Return the [X, Y] coordinate for the center point of the cell that contains the specified text.  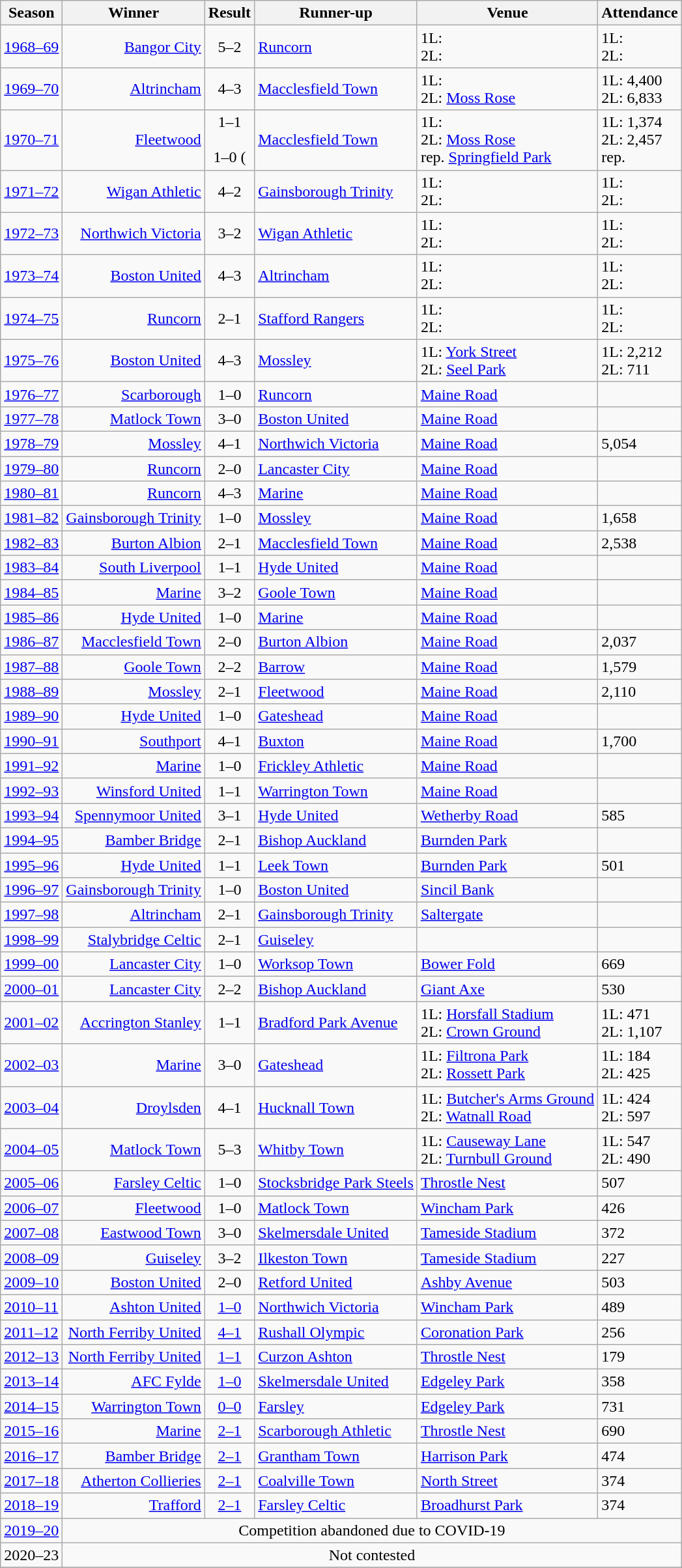
530 [640, 989]
1993–94 [31, 815]
Not contested [372, 1555]
Attendance [640, 13]
1991–92 [31, 766]
501 [640, 865]
1L: 2L: Moss Roserep. Springfield Park [507, 140]
1985–86 [31, 617]
2018–19 [31, 1505]
Whitby Town [336, 1150]
1L: 1842L: 425 [640, 1065]
1L: 4,4002L: 6,833 [640, 89]
1L: Filtrona Park2L: Rossett Park [507, 1065]
358 [640, 1382]
1984–85 [31, 593]
Ashton United [134, 1307]
3–1 [229, 815]
1981–82 [31, 518]
731 [640, 1407]
1L: 4242L: 597 [640, 1107]
Retford United [336, 1282]
1977–78 [31, 419]
Coalville Town [336, 1481]
Southport [134, 741]
489 [640, 1307]
Accrington Stanley [134, 1022]
1989–90 [31, 716]
Stocksbridge Park Steels [336, 1183]
1L: 1,3742L: 2,457rep. [640, 140]
Coronation Park [507, 1332]
Leek Town [336, 865]
2003–04 [31, 1107]
669 [640, 964]
Farsley [336, 1407]
426 [640, 1208]
1974–75 [31, 318]
2013–14 [31, 1382]
1L: 4712L: 1,107 [640, 1022]
Sincil Bank [507, 890]
1–11–0 ( [229, 140]
1972–73 [31, 233]
1979–80 [31, 468]
Grantham Town [336, 1456]
Droylsden [134, 1107]
South Liverpool [134, 568]
1983–84 [31, 568]
227 [640, 1257]
Result [229, 13]
2,538 [640, 543]
Harrison Park [507, 1456]
Saltergate [507, 915]
474 [640, 1456]
2017–18 [31, 1481]
1969–70 [31, 89]
1986–87 [31, 642]
Ilkeston Town [336, 1257]
Rushall Olympic [336, 1332]
2015–16 [31, 1431]
372 [640, 1233]
179 [640, 1357]
2014–15 [31, 1407]
2004–05 [31, 1150]
0–0 [229, 1407]
1,579 [640, 667]
690 [640, 1431]
1978–79 [31, 443]
1968–69 [31, 47]
Winsford United [134, 791]
Winner [134, 13]
Wetherby Road [507, 815]
Spennymoor United [134, 815]
Bradford Park Avenue [336, 1022]
2020–23 [31, 1555]
1998–99 [31, 940]
1997–98 [31, 915]
1994–95 [31, 840]
Worksop Town [336, 964]
1995–96 [31, 865]
1990–91 [31, 741]
1999–00 [31, 964]
1975–76 [31, 361]
Eastwood Town [134, 1233]
4–2 [229, 191]
2008–09 [31, 1257]
Venue [507, 13]
1,658 [640, 518]
1L: Horsfall Stadium2L: Crown Ground [507, 1022]
5,054 [640, 443]
2009–10 [31, 1282]
1973–74 [31, 276]
Stafford Rangers [336, 318]
507 [640, 1183]
2019–20 [31, 1530]
2,110 [640, 692]
1996–97 [31, 890]
1992–93 [31, 791]
Season [31, 13]
Frickley Athletic [336, 766]
1988–89 [31, 692]
Barrow [336, 667]
1L: Causeway Lane 2L: Turnbull Ground [507, 1150]
2005–06 [31, 1183]
1L: York Street 2L: Seel Park [507, 361]
1970–71 [31, 140]
North Street [507, 1481]
Bower Fold [507, 964]
1,700 [640, 741]
585 [640, 815]
256 [640, 1332]
1976–77 [31, 394]
2016–17 [31, 1456]
1982–83 [31, 543]
Giant Axe [507, 989]
Trafford [134, 1505]
2002–03 [31, 1065]
1L: 5472L: 490 [640, 1150]
5–2 [229, 47]
Ashby Avenue [507, 1282]
Scarborough [134, 394]
Competition abandoned due to COVID-19 [372, 1530]
Runner-up [336, 13]
2006–07 [31, 1208]
Broadhurst Park [507, 1505]
2010–11 [31, 1307]
Atherton Collieries [134, 1481]
Bangor City [134, 47]
2011–12 [31, 1332]
2012–13 [31, 1357]
Buxton [336, 741]
2007–08 [31, 1233]
503 [640, 1282]
1980–81 [31, 494]
Curzon Ashton [336, 1357]
1L: Butcher's Arms Ground2L: Watnall Road [507, 1107]
2001–02 [31, 1022]
Scarborough Athletic [336, 1431]
1L: 2,2122L: 711 [640, 361]
1971–72 [31, 191]
2000–01 [31, 989]
1L: 2L: Moss Rose [507, 89]
AFC Fylde [134, 1382]
5–3 [229, 1150]
Stalybridge Celtic [134, 940]
1987–88 [31, 667]
2,037 [640, 642]
Hucknall Town [336, 1107]
